Search for the cell housing the specified text and yield its (X, Y) center coordinate. 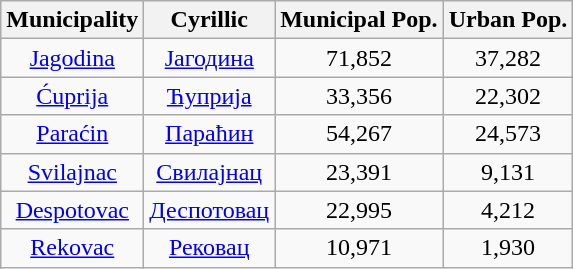
4,212 (508, 210)
33,356 (359, 96)
Svilajnac (72, 172)
10,971 (359, 248)
Urban Pop. (508, 20)
Paraćin (72, 134)
24,573 (508, 134)
Municipal Pop. (359, 20)
Municipality (72, 20)
Рековац (210, 248)
37,282 (508, 58)
71,852 (359, 58)
Ćuprija (72, 96)
Despotovac (72, 210)
Параћин (210, 134)
Свилајнац (210, 172)
54,267 (359, 134)
9,131 (508, 172)
22,995 (359, 210)
22,302 (508, 96)
Деспотовац (210, 210)
Ћуприја (210, 96)
23,391 (359, 172)
Jagodina (72, 58)
1,930 (508, 248)
Јагодина (210, 58)
Cyrillic (210, 20)
Rekovac (72, 248)
